Detect which cell encompasses the target text, then output its [X, Y] center coordinate. 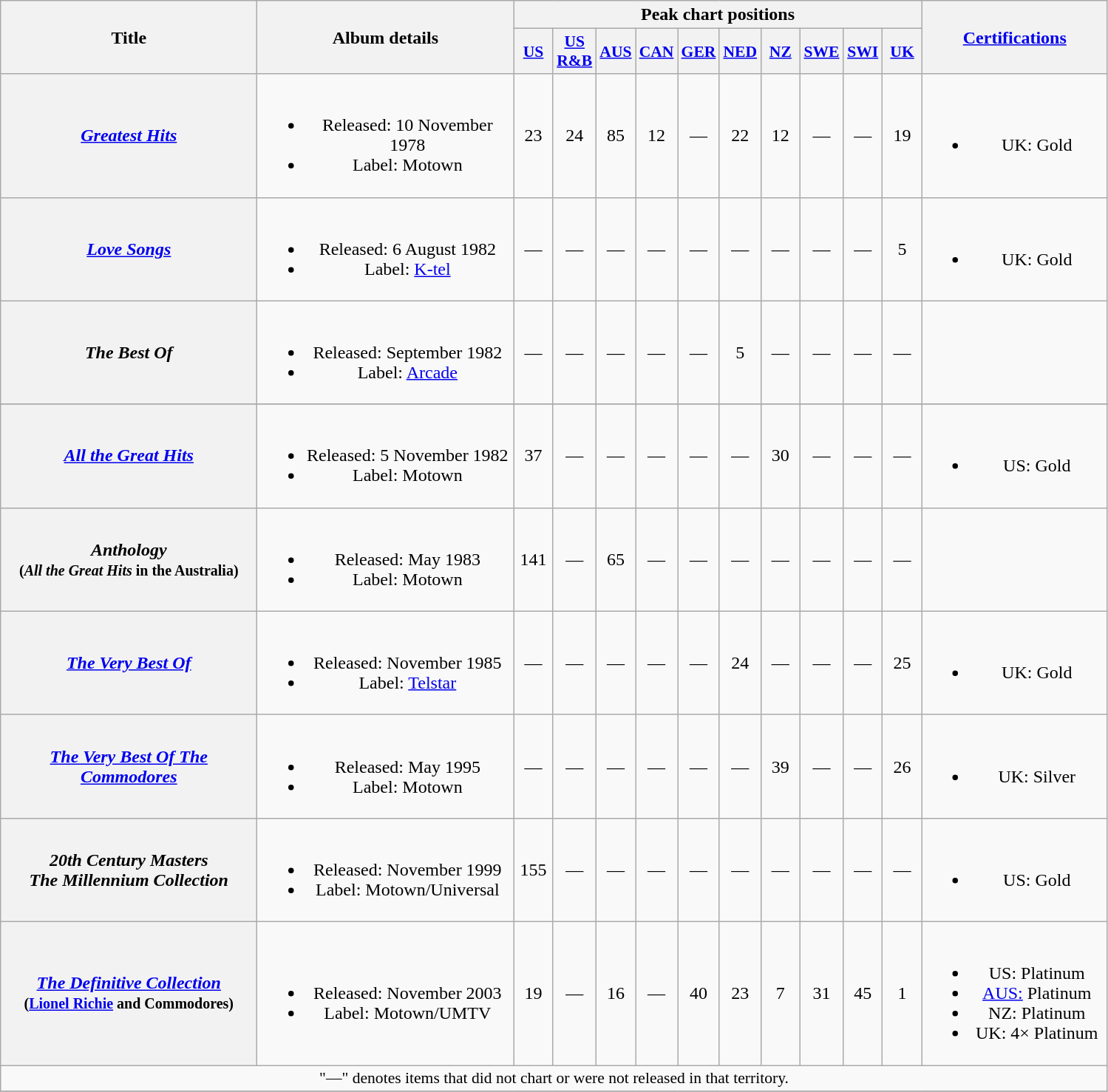
16 [615, 993]
The Very Best Of [129, 663]
85 [615, 136]
"—" denotes items that did not chart or were not released in that territory. [554, 1079]
The Very Best Of The Commodores [129, 766]
SWI [863, 52]
Released: May 1995Label: Motown [386, 766]
Released: November 2003Label: Motown/UMTV [386, 993]
20th Century MastersThe Millennium Collection [129, 870]
UK: Silver [1014, 766]
UK [902, 52]
Love Songs [129, 249]
US: PlatinumAUS: PlatinumNZ: PlatinumUK: 4× Platinum [1014, 993]
Released: November 1985Label: Telstar [386, 663]
26 [902, 766]
155 [534, 870]
CAN [656, 52]
31 [821, 993]
The Best Of [129, 352]
NZ [781, 52]
Released: November 1999Label: Motown/Universal [386, 870]
1 [902, 993]
Greatest Hits [129, 136]
Anthology (All the Great Hits in the Australia) [129, 559]
37 [534, 456]
GER [699, 52]
Released: 10 November 1978Label: Motown [386, 136]
Released: 5 November 1982Label: Motown [386, 456]
NED [740, 52]
141 [534, 559]
30 [781, 456]
45 [863, 993]
65 [615, 559]
Title [129, 37]
SWE [821, 52]
All the Great Hits [129, 456]
7 [781, 993]
Released: 6 August 1982Label: K-tel [386, 249]
Certifications [1014, 37]
Released: May 1983Label: Motown [386, 559]
Album details [386, 37]
25 [902, 663]
US [534, 52]
AUS [615, 52]
39 [781, 766]
40 [699, 993]
USR&B [574, 52]
The Definitive Collection(Lionel Richie and Commodores) [129, 993]
Released: September 1982Label: Arcade [386, 352]
Peak chart positions [718, 15]
22 [740, 136]
